Locate the cell with the specified text and output its (X, Y) center coordinate. 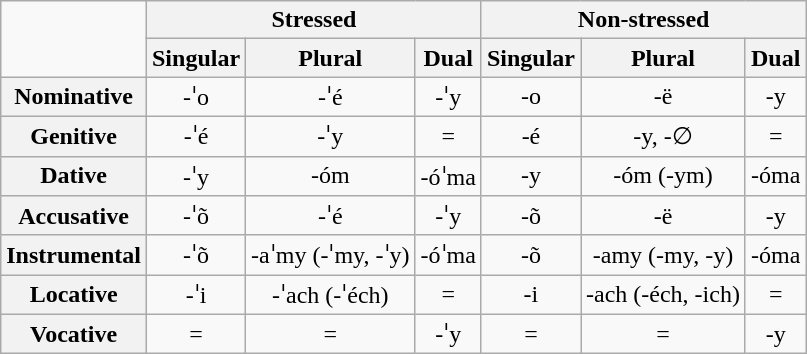
-ˈach (-ˈéch) (330, 295)
Accusative (74, 216)
-i (530, 295)
-óm (330, 176)
Genitive (74, 136)
-o (530, 97)
Locative (74, 295)
-ach (-éch, -ich) (662, 295)
-ˈi (196, 295)
-y, -∅ (662, 136)
-é (530, 136)
Nominative (74, 97)
Vocative (74, 334)
Non-stressed (643, 20)
Instrumental (74, 255)
-óm (-ym) (662, 176)
-ˈo (196, 97)
-amy (-my, -y) (662, 255)
Dative (74, 176)
Stressed (314, 20)
-aˈmy (-ˈmy, -ˈy) (330, 255)
